For the text-containing cell, return its midpoint in (X, Y) coordinate format. 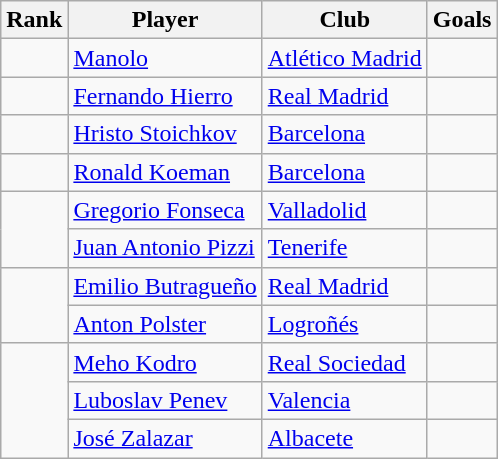
Real Sociedad (344, 362)
Ronald Koeman (165, 172)
Albacete (344, 438)
Meho Kodro (165, 362)
Valladolid (344, 210)
Logroñés (344, 324)
Rank (34, 20)
Hristo Stoichkov (165, 134)
Fernando Hierro (165, 96)
Gregorio Fonseca (165, 210)
Anton Polster (165, 324)
Manolo (165, 58)
Player (165, 20)
Club (344, 20)
Atlético Madrid (344, 58)
Tenerife (344, 248)
Goals (462, 20)
Juan Antonio Pizzi (165, 248)
Valencia (344, 400)
Emilio Butragueño (165, 286)
Luboslav Penev (165, 400)
José Zalazar (165, 438)
